Identify which cell holds the provided text, then report its [X, Y] central coordinate. 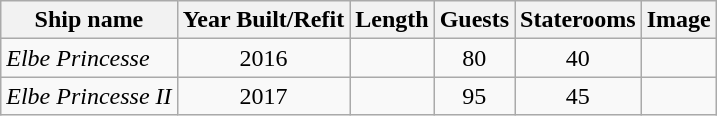
Guests [474, 20]
Image [678, 20]
Length [392, 20]
Ship name [89, 20]
2016 [264, 58]
2017 [264, 96]
45 [578, 96]
40 [578, 58]
Year Built/Refit [264, 20]
95 [474, 96]
Staterooms [578, 20]
80 [474, 58]
Elbe Princesse II [89, 96]
Elbe Princesse [89, 58]
